Locate the cell with the specified text and output its (X, Y) center coordinate. 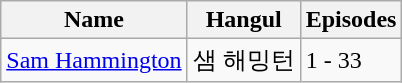
Name (94, 20)
Sam Hammington (94, 60)
1 - 33 (351, 60)
샘 해밍턴 (244, 60)
Hangul (244, 20)
Episodes (351, 20)
